Capture the cell that displays the provided text and extract its [x, y] central coordinate. 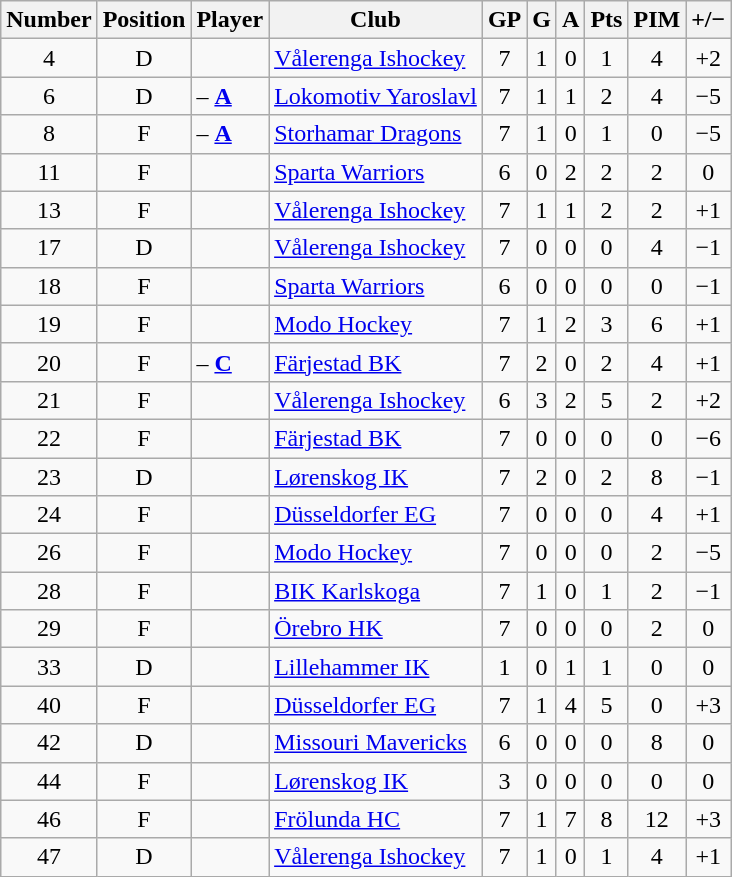
Club [376, 20]
17 [49, 248]
42 [49, 743]
Lillehammer IK [376, 667]
22 [49, 438]
19 [49, 324]
– C [230, 362]
44 [49, 781]
Pts [606, 20]
47 [49, 857]
26 [49, 553]
11 [49, 172]
20 [49, 362]
40 [49, 705]
PIM [657, 20]
Örebro HK [376, 629]
Number [49, 20]
13 [49, 210]
46 [49, 819]
GP [504, 20]
G [542, 20]
28 [49, 591]
18 [49, 286]
Player [230, 20]
−6 [708, 438]
A [570, 20]
+/− [708, 20]
Storhamar Dragons [376, 134]
33 [49, 667]
Missouri Mavericks [376, 743]
BIK Karlskoga [376, 591]
23 [49, 477]
29 [49, 629]
Position [144, 20]
Frölunda HC [376, 819]
12 [657, 819]
Lokomotiv Yaroslavl [376, 96]
24 [49, 515]
21 [49, 400]
